Search for the cell housing the specified text and yield its (x, y) center coordinate. 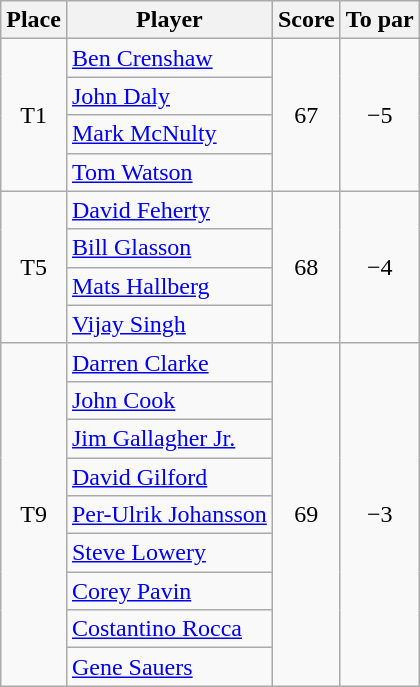
Corey Pavin (169, 591)
68 (306, 267)
Mats Hallberg (169, 286)
Costantino Rocca (169, 629)
Vijay Singh (169, 324)
David Feherty (169, 210)
Jim Gallagher Jr. (169, 438)
Tom Watson (169, 172)
John Daly (169, 96)
−3 (380, 514)
Place (34, 20)
T9 (34, 514)
Ben Crenshaw (169, 58)
69 (306, 514)
−5 (380, 115)
T1 (34, 115)
Gene Sauers (169, 667)
David Gilford (169, 477)
John Cook (169, 400)
Per-Ulrik Johansson (169, 515)
Bill Glasson (169, 248)
T5 (34, 267)
67 (306, 115)
−4 (380, 267)
Darren Clarke (169, 362)
Player (169, 20)
Steve Lowery (169, 553)
Score (306, 20)
Mark McNulty (169, 134)
To par (380, 20)
